Determine the (X, Y) coordinate at the center of the cell enclosing the given text.  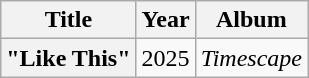
2025 (166, 58)
Title (68, 20)
Album (251, 20)
"Like This" (68, 58)
Year (166, 20)
Timescape (251, 58)
